Return (x, y) of the center of cell containing provided text 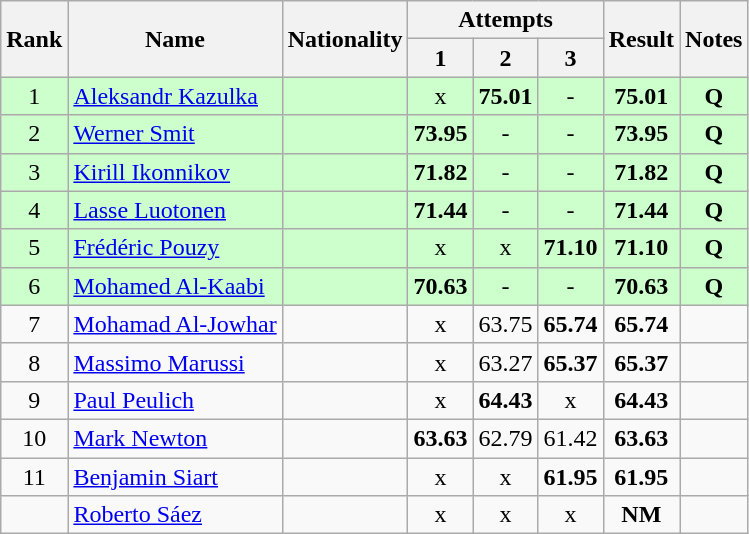
Notes (714, 39)
Paul Peulich (175, 400)
8 (34, 362)
Name (175, 39)
9 (34, 400)
10 (34, 438)
Werner Smit (175, 134)
NM (641, 515)
Result (641, 39)
63.27 (506, 362)
61.42 (570, 438)
Massimo Marussi (175, 362)
Mohamad Al-Jowhar (175, 324)
Lasse Luotonen (175, 210)
7 (34, 324)
5 (34, 248)
62.79 (506, 438)
11 (34, 477)
63.75 (506, 324)
Aleksandr Kazulka (175, 96)
Mohamed Al-Kaabi (175, 286)
Attempts (506, 20)
Kirill Ikonnikov (175, 172)
Benjamin Siart (175, 477)
4 (34, 210)
Roberto Sáez (175, 515)
Rank (34, 39)
6 (34, 286)
Frédéric Pouzy (175, 248)
Mark Newton (175, 438)
Nationality (345, 39)
